Return the (X, Y) coordinate for the center point of the cell that contains the specified text.  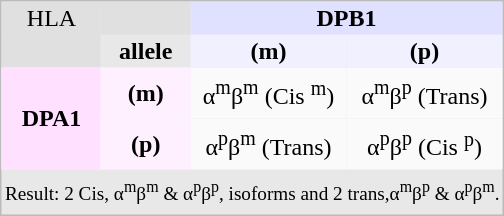
αmβm (Cis m) (268, 94)
DPA1 (52, 119)
αpβm (Trans) (268, 144)
HLA (52, 18)
Result: 2 Cis, αmβm & αpβp, isoforms and 2 trans,αmβp & αpβm. (252, 192)
αmβp (Trans) (424, 94)
DPB1 (346, 18)
allele (146, 50)
αpβp (Cis p) (424, 144)
